Return [x, y] of the center of cell containing provided text 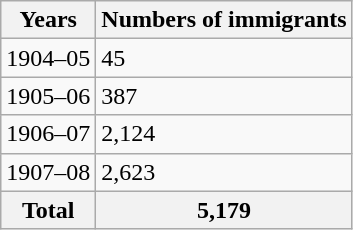
5,179 [224, 210]
2,623 [224, 172]
1907–08 [48, 172]
Total [48, 210]
387 [224, 96]
45 [224, 58]
1905–06 [48, 96]
1904–05 [48, 58]
2,124 [224, 134]
Numbers of immigrants [224, 20]
Years [48, 20]
1906–07 [48, 134]
